For the text-containing cell, return its midpoint in (X, Y) coordinate format. 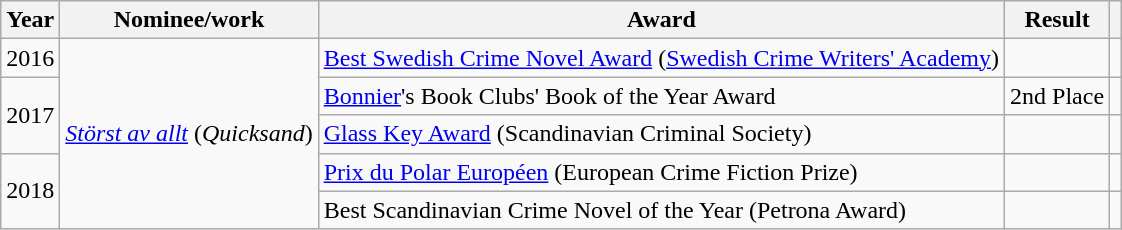
Year (30, 20)
Best Scandinavian Crime Novel of the Year (Petrona Award) (661, 210)
Prix du Polar Européen (European Crime Fiction Prize) (661, 172)
Bonnier's Book Clubs' Book of the Year Award (661, 96)
Nominee/work (189, 20)
Best Swedish Crime Novel Award (Swedish Crime Writers' Academy) (661, 58)
Glass Key Award (Scandinavian Criminal Society) (661, 134)
Result (1058, 20)
2016 (30, 58)
2018 (30, 191)
Award (661, 20)
2nd Place (1058, 96)
Störst av allt (Quicksand) (189, 134)
2017 (30, 115)
